Scan for the cell matching the given text and deliver its (x, y) coordinate at center. 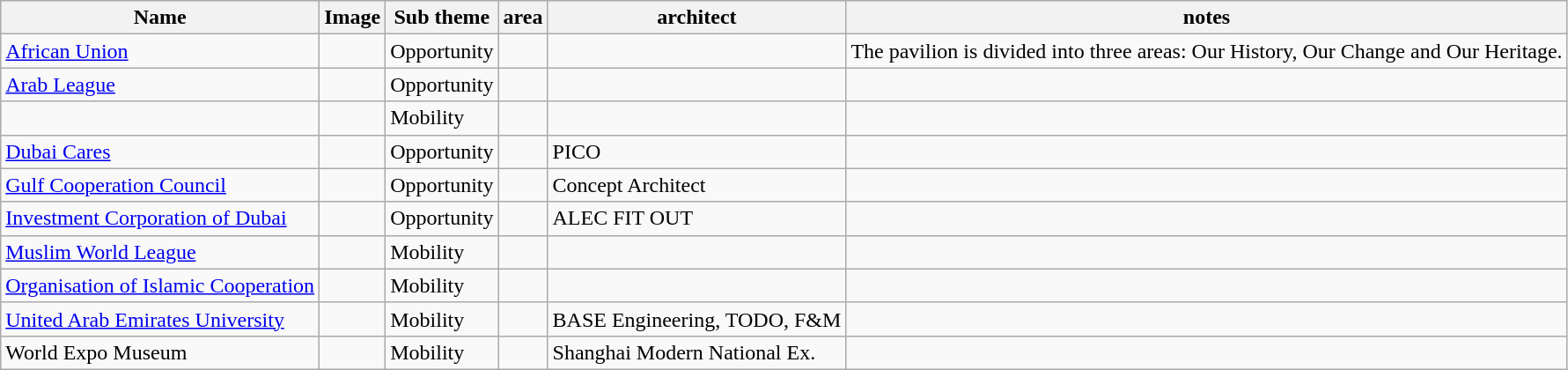
Dubai Cares (160, 152)
Shanghai Modern National Ex. (697, 352)
ALEC FIT OUT (697, 218)
The pavilion is divided into three areas: Our History, Our Change and Our Heritage. (1206, 51)
PICO (697, 152)
Concept Architect (697, 185)
Arab League (160, 85)
Sub theme (442, 18)
Organisation of Islamic Cooperation (160, 285)
United Arab Emirates University (160, 319)
notes (1206, 18)
area (523, 18)
African Union (160, 51)
Image (352, 18)
Investment Corporation of Dubai (160, 218)
BASE Engineering, TODO, F&M (697, 319)
Gulf Cooperation Council (160, 185)
architect (697, 18)
Muslim World League (160, 252)
Name (160, 18)
World Expo Museum (160, 352)
